Return the (x, y) coordinate for the center point of the cell that contains the specified text.  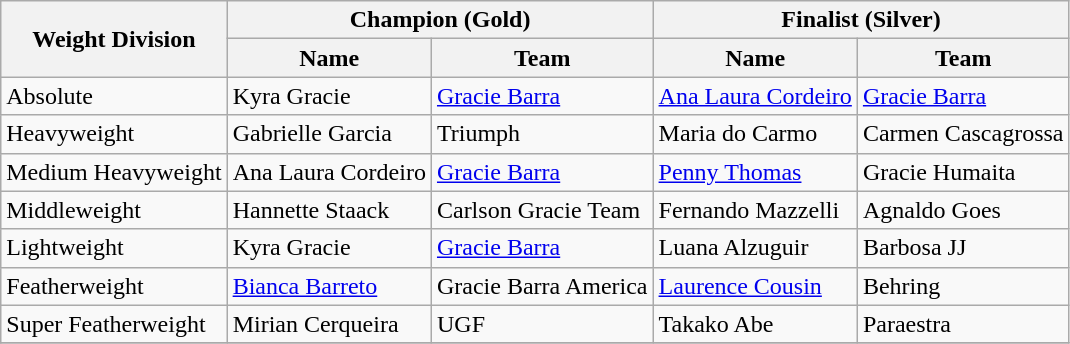
Champion (Gold) (440, 20)
Barbosa JJ (963, 248)
Gracie Barra America (542, 286)
Carlson Gracie Team (542, 210)
Middleweight (114, 210)
Featherweight (114, 286)
Penny Thomas (755, 172)
Lightweight (114, 248)
Mirian Cerqueira (329, 324)
Gabrielle Garcia (329, 134)
Laurence Cousin (755, 286)
Paraestra (963, 324)
Takako Abe (755, 324)
Heavyweight (114, 134)
Triumph (542, 134)
Luana Alzuguir (755, 248)
Super Featherweight (114, 324)
Fernando Mazzelli (755, 210)
UGF (542, 324)
Agnaldo Goes (963, 210)
Bianca Barreto (329, 286)
Weight Division (114, 39)
Absolute (114, 96)
Behring (963, 286)
Gracie Humaita (963, 172)
Finalist (Silver) (861, 20)
Maria do Carmo (755, 134)
Carmen Cascagrossa (963, 134)
Medium Heavyweight (114, 172)
Hannette Staack (329, 210)
